Extract the (X, Y) coordinate from the center of the cell holding the provided text.  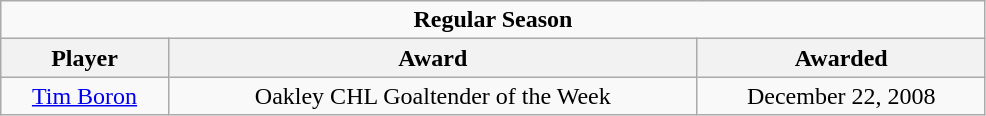
Award (432, 58)
Regular Season (493, 20)
Awarded (841, 58)
Oakley CHL Goaltender of the Week (432, 96)
Tim Boron (85, 96)
December 22, 2008 (841, 96)
Player (85, 58)
